Detect which cell encompasses the target text, then output its [X, Y] center coordinate. 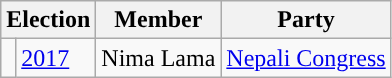
Member [158, 20]
2017 [56, 58]
Party [306, 20]
Election [48, 20]
Nepali Congress [306, 58]
Nima Lama [158, 58]
